Determine the [x, y] coordinate at the center of the cell enclosing the given text.  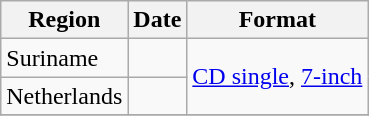
CD single, 7-inch [278, 77]
Date [158, 20]
Suriname [64, 58]
Format [278, 20]
Netherlands [64, 96]
Region [64, 20]
